Identify which cell holds the provided text, then report its (x, y) central coordinate. 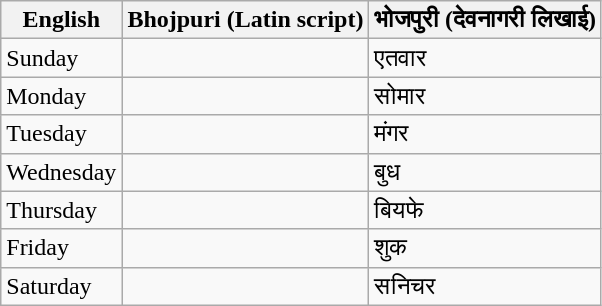
बियफे (486, 210)
भोजपुरी (देवनागरी लिखाई) (486, 20)
सोमार (486, 96)
Sunday (62, 58)
सनिचर (486, 286)
Friday (62, 248)
Tuesday (62, 134)
Thursday (62, 210)
शुक (486, 248)
Bhojpuri (Latin script) (246, 20)
बुध (486, 172)
एतवार (486, 58)
मंगर (486, 134)
Monday (62, 96)
English (62, 20)
Wednesday (62, 172)
Saturday (62, 286)
